Extract the [x, y] coordinate from the center of the cell holding the provided text.  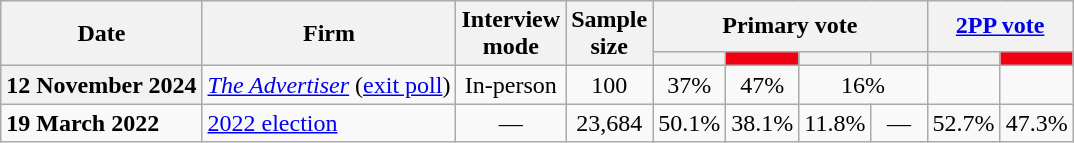
23,684 [610, 123]
Samplesize [610, 34]
2PP vote [1000, 26]
52.7% [964, 123]
50.1% [690, 123]
In-person [511, 85]
16% [863, 85]
19 March 2022 [102, 123]
Interviewmode [511, 34]
12 November 2024 [102, 85]
47% [762, 85]
The Advertiser (exit poll) [329, 85]
Primary vote [790, 26]
47.3% [1036, 123]
Firm [329, 34]
11.8% [835, 123]
37% [690, 85]
38.1% [762, 123]
100 [610, 85]
Date [102, 34]
2022 election [329, 123]
